Provide the (X, Y) coordinate of the cell's center where the given text is located.  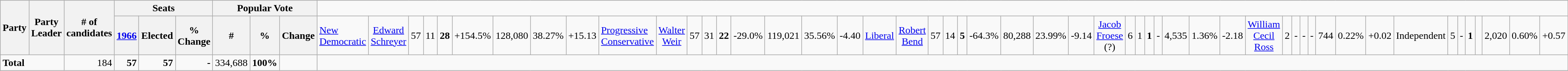
Jacob Froese (?) (1109, 35)
11 (430, 35)
Elected (157, 35)
William Cecil Ross (1264, 35)
Walter Weir (672, 35)
2 (1287, 35)
1.36% (1204, 35)
Robert Bend (912, 35)
% Change (194, 35)
Popular Vote (265, 8)
+15.13 (583, 35)
Change (298, 35)
Edward Schreyer (389, 35)
Party Leader (46, 28)
119,021 (783, 35)
184 (89, 63)
334,688 (231, 63)
-64.3% (984, 35)
+0.57 (1554, 35)
Progressive Conservative (628, 35)
0.22% (1351, 35)
+0.02 (1380, 35)
23.99% (1051, 35)
Liberal (879, 35)
22 (724, 35)
28 (445, 35)
+154.5% (472, 35)
38.27% (548, 35)
New Democratic (343, 35)
2,020 (1496, 35)
% (265, 35)
4,535 (1176, 35)
100% (265, 63)
Seats (164, 8)
-29.0% (748, 35)
1966 (127, 35)
35.56% (820, 35)
744 (1326, 35)
0.60% (1525, 35)
# ofcandidates (89, 28)
-4.40 (850, 35)
-2.18 (1233, 35)
Independent (1421, 35)
128,080 (512, 35)
80,288 (1017, 35)
6 (1130, 35)
# (231, 35)
-9.14 (1081, 35)
Party (15, 28)
Total (33, 63)
14 (950, 35)
31 (710, 35)
